Determine the (x, y) coordinate at the center of the cell enclosing the given text.  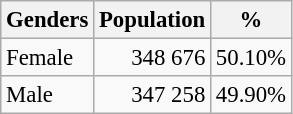
49.90% (252, 95)
Male (48, 95)
50.10% (252, 58)
Female (48, 58)
Population (152, 20)
% (252, 20)
347 258 (152, 95)
Genders (48, 20)
348 676 (152, 58)
